Return [x, y] of the center of cell containing provided text 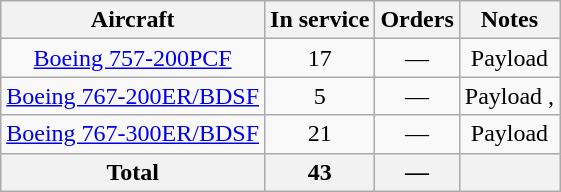
Boeing 767-200ER/BDSF [133, 96]
Total [133, 172]
Aircraft [133, 20]
17 [320, 58]
In service [320, 20]
5 [320, 96]
Boeing 767-300ER/BDSF [133, 134]
Orders [417, 20]
Payload , [509, 96]
21 [320, 134]
43 [320, 172]
Notes [509, 20]
Boeing 757-200PCF [133, 58]
